Find where the given text appears and provide that cell's center as [X, Y] coordinate. 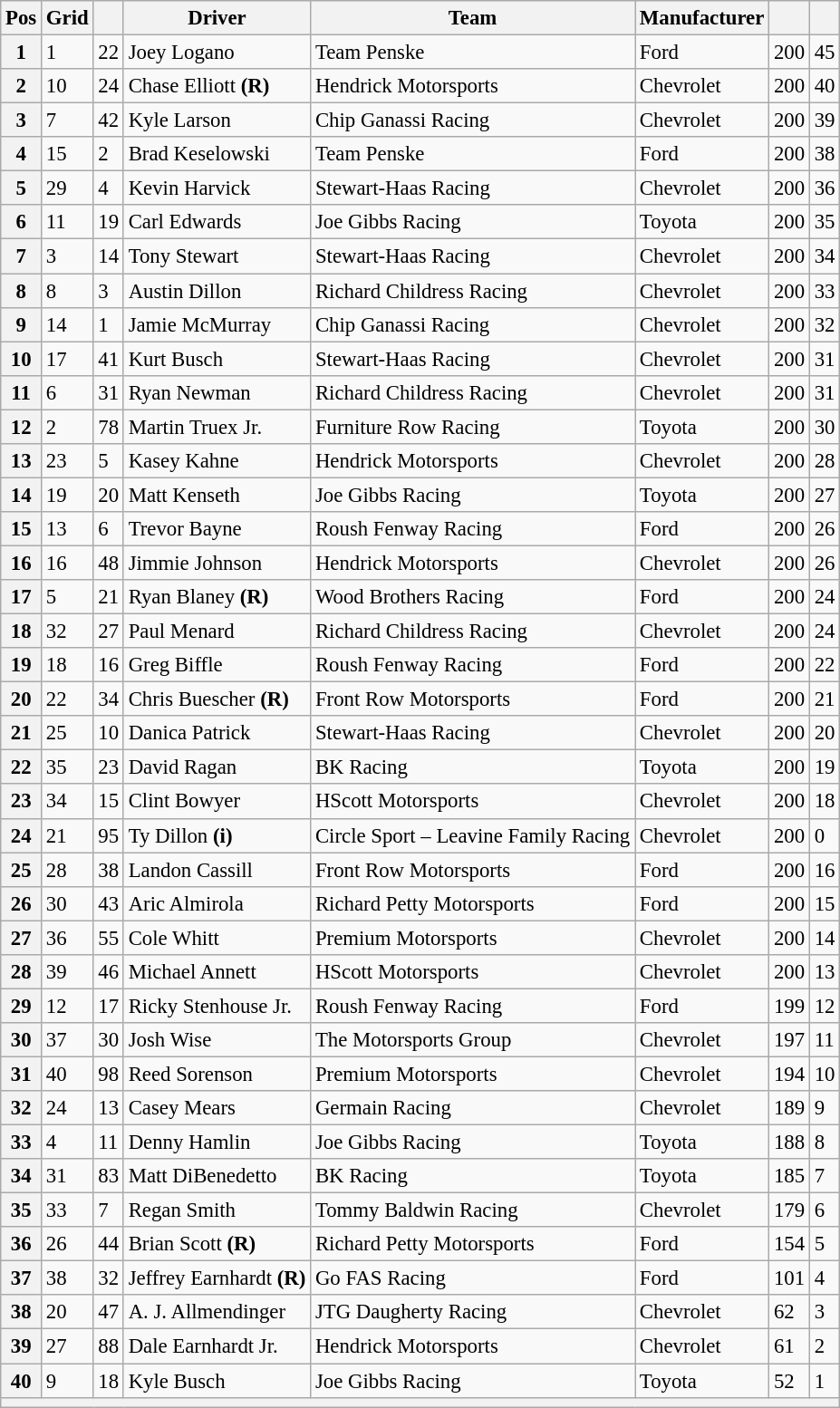
Chris Buescher (R) [217, 699]
46 [109, 972]
197 [790, 1040]
179 [790, 1210]
Kevin Harvick [217, 188]
Jeffrey Earnhardt (R) [217, 1278]
Driver [217, 18]
Furniture Row Racing [473, 427]
55 [109, 938]
Austin Dillon [217, 291]
Brian Scott (R) [217, 1244]
Jimmie Johnson [217, 563]
61 [790, 1346]
42 [109, 121]
Circle Sport – Leavine Family Racing [473, 835]
Regan Smith [217, 1210]
62 [790, 1313]
Greg Biffle [217, 665]
43 [109, 903]
Casey Mears [217, 1108]
Team [473, 18]
Matt DiBenedetto [217, 1176]
Carl Edwards [217, 222]
199 [790, 1006]
Manufacturer [702, 18]
194 [790, 1074]
Martin Truex Jr. [217, 427]
Ty Dillon (i) [217, 835]
Go FAS Racing [473, 1278]
98 [109, 1074]
Danica Patrick [217, 733]
Trevor Bayne [217, 529]
Grid [67, 18]
Aric Almirola [217, 903]
44 [109, 1244]
45 [825, 53]
Germain Racing [473, 1108]
The Motorsports Group [473, 1040]
Ryan Blaney (R) [217, 597]
41 [109, 359]
Ricky Stenhouse Jr. [217, 1006]
Joey Logano [217, 53]
154 [790, 1244]
David Ragan [217, 767]
Matt Kenseth [217, 495]
Josh Wise [217, 1040]
78 [109, 427]
Michael Annett [217, 972]
Kyle Larson [217, 121]
95 [109, 835]
Kasey Kahne [217, 461]
JTG Daugherty Racing [473, 1313]
Cole Whitt [217, 938]
Clint Bowyer [217, 802]
Tony Stewart [217, 256]
Brad Keselowski [217, 154]
48 [109, 563]
88 [109, 1346]
Landon Cassill [217, 870]
101 [790, 1278]
Jamie McMurray [217, 324]
Chase Elliott (R) [217, 86]
Tommy Baldwin Racing [473, 1210]
Ryan Newman [217, 392]
Wood Brothers Racing [473, 597]
Kyle Busch [217, 1381]
Paul Menard [217, 632]
0 [825, 835]
188 [790, 1143]
Dale Earnhardt Jr. [217, 1346]
83 [109, 1176]
52 [790, 1381]
A. J. Allmendinger [217, 1313]
Kurt Busch [217, 359]
189 [790, 1108]
185 [790, 1176]
Denny Hamlin [217, 1143]
47 [109, 1313]
Reed Sorenson [217, 1074]
Pos [22, 18]
